Pinpoint the cell where the given text exists, returning its [X, Y] midpoint coordinate. 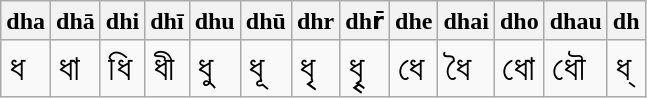
ধু [214, 68]
ধা [76, 68]
ধূ [266, 68]
ধী [167, 68]
dhr̄ [365, 21]
dhe [414, 21]
dhi [122, 21]
dhr [315, 21]
ধৈ [466, 68]
ধে [414, 68]
dho [519, 21]
ধৃ [315, 68]
ধ্ [626, 68]
ধ [26, 68]
dha [26, 21]
dhī [167, 21]
dhā [76, 21]
ধৌ [576, 68]
dhu [214, 21]
ধৄ [365, 68]
ধো [519, 68]
ধি [122, 68]
dhū [266, 21]
dh [626, 21]
dhai [466, 21]
dhau [576, 21]
